For the text-containing cell, return its midpoint in (X, Y) coordinate format. 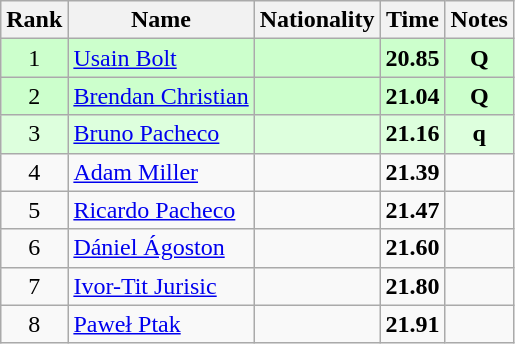
Usain Bolt (161, 58)
Adam Miller (161, 172)
q (479, 134)
Brendan Christian (161, 96)
Rank (34, 20)
21.80 (412, 286)
Nationality (317, 20)
2 (34, 96)
21.91 (412, 324)
8 (34, 324)
Dániel Ágoston (161, 248)
Paweł Ptak (161, 324)
1 (34, 58)
Notes (479, 20)
21.39 (412, 172)
21.60 (412, 248)
3 (34, 134)
21.04 (412, 96)
Ricardo Pacheco (161, 210)
6 (34, 248)
20.85 (412, 58)
Time (412, 20)
Name (161, 20)
21.16 (412, 134)
Ivor-Tit Jurisic (161, 286)
7 (34, 286)
21.47 (412, 210)
4 (34, 172)
5 (34, 210)
Bruno Pacheco (161, 134)
